Capture the cell that displays the provided text and extract its (x, y) central coordinate. 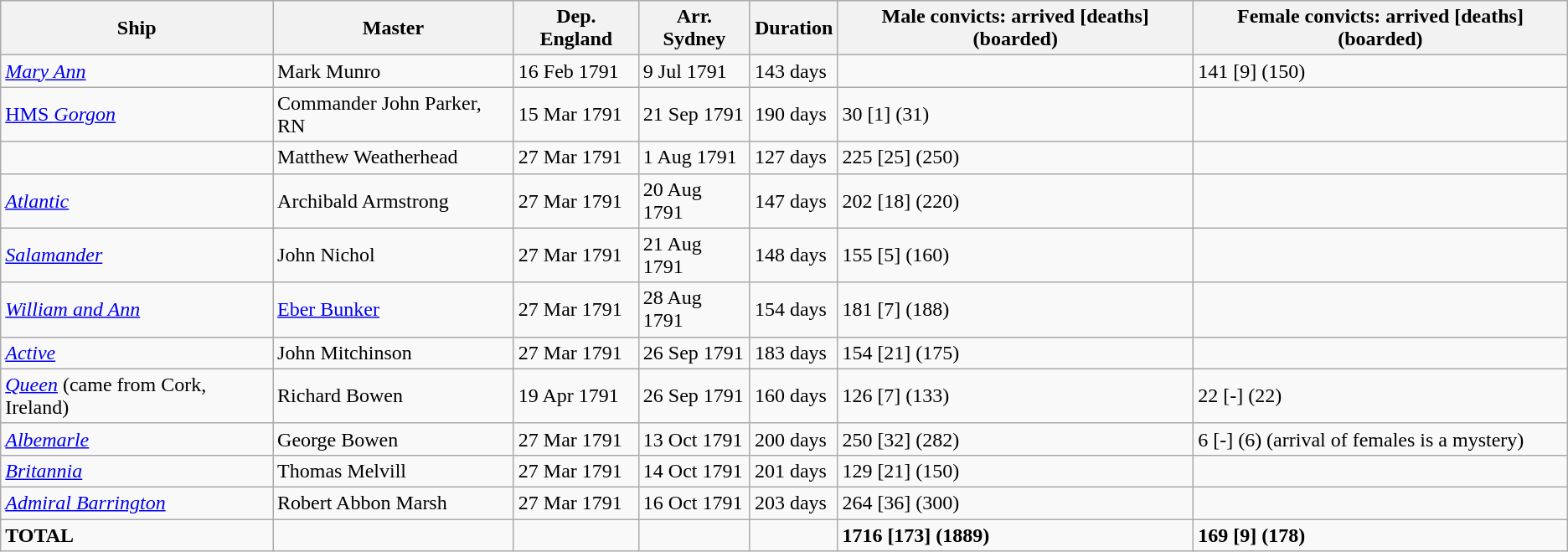
Mark Munro (394, 71)
Queen (came from Cork, Ireland) (137, 395)
141 [9] (150) (1380, 71)
129 [21] (150) (1015, 471)
William and Ann (137, 310)
Matthew Weatherhead (394, 157)
Thomas Melvill (394, 471)
1716 [173] (1889) (1015, 535)
Dep. England (576, 28)
155 [5] (160) (1015, 255)
15 Mar 1791 (576, 114)
John Mitchinson (394, 353)
Richard Bowen (394, 395)
Active (137, 353)
John Nichol (394, 255)
154 [21] (175) (1015, 353)
6 [-] (6) (arrival of females is a mystery) (1380, 439)
154 days (793, 310)
169 [9] (178) (1380, 535)
Female convicts: arrived [deaths] (boarded) (1380, 28)
Master (394, 28)
13 Oct 1791 (694, 439)
TOTAL (137, 535)
Britannia (137, 471)
George Bowen (394, 439)
Male convicts: arrived [deaths] (boarded) (1015, 28)
201 days (793, 471)
200 days (793, 439)
Ship (137, 28)
Archibald Armstrong (394, 201)
127 days (793, 157)
21 Sep 1791 (694, 114)
Duration (793, 28)
203 days (793, 503)
202 [18] (220) (1015, 201)
147 days (793, 201)
126 [7] (133) (1015, 395)
20 Aug 1791 (694, 201)
30 [1] (31) (1015, 114)
Mary Ann (137, 71)
183 days (793, 353)
Admiral Barrington (137, 503)
1 Aug 1791 (694, 157)
160 days (793, 395)
Atlantic (137, 201)
16 Feb 1791 (576, 71)
14 Oct 1791 (694, 471)
19 Apr 1791 (576, 395)
16 Oct 1791 (694, 503)
21 Aug 1791 (694, 255)
28 Aug 1791 (694, 310)
225 [25] (250) (1015, 157)
181 [7] (188) (1015, 310)
250 [32] (282) (1015, 439)
Arr. Sydney (694, 28)
22 [-] (22) (1380, 395)
190 days (793, 114)
Robert Abbon Marsh (394, 503)
9 Jul 1791 (694, 71)
Commander John Parker, RN (394, 114)
Albemarle (137, 439)
148 days (793, 255)
143 days (793, 71)
Salamander (137, 255)
HMS Gorgon (137, 114)
264 [36] (300) (1015, 503)
Eber Bunker (394, 310)
